Capture the cell that displays the provided text and extract its (X, Y) central coordinate. 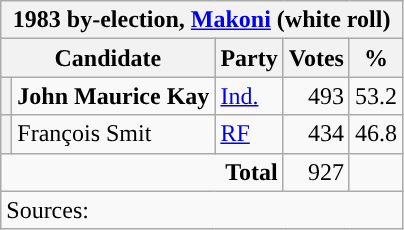
% (376, 58)
493 (316, 96)
John Maurice Kay (114, 96)
46.8 (376, 134)
Votes (316, 58)
Sources: (202, 210)
53.2 (376, 96)
Candidate (108, 58)
927 (316, 172)
François Smit (114, 134)
434 (316, 134)
Ind. (249, 96)
1983 by-election, Makoni (white roll) (202, 20)
Total (142, 172)
RF (249, 134)
Party (249, 58)
